Detect which cell encompasses the target text, then output its (x, y) center coordinate. 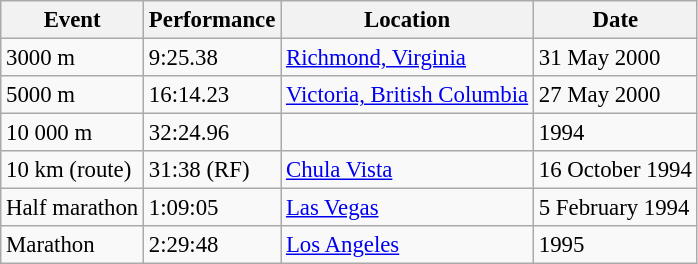
10 000 m (72, 133)
Performance (212, 20)
Marathon (72, 245)
Los Angeles (408, 245)
16 October 1994 (615, 170)
Location (408, 20)
Richmond, Virginia (408, 58)
Victoria, British Columbia (408, 95)
Date (615, 20)
1:09:05 (212, 208)
1995 (615, 245)
2:29:48 (212, 245)
27 May 2000 (615, 95)
5 February 1994 (615, 208)
31 May 2000 (615, 58)
32:24.96 (212, 133)
Half marathon (72, 208)
16:14.23 (212, 95)
Las Vegas (408, 208)
3000 m (72, 58)
31:38 (RF) (212, 170)
5000 m (72, 95)
Chula Vista (408, 170)
10 km (route) (72, 170)
9:25.38 (212, 58)
1994 (615, 133)
Event (72, 20)
